Extract the [X, Y] coordinate from the center of the cell holding the provided text.  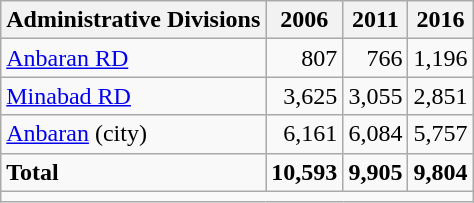
Anbaran (city) [134, 134]
Anbaran RD [134, 58]
Total [134, 172]
6,084 [376, 134]
9,804 [440, 172]
807 [304, 58]
2016 [440, 20]
10,593 [304, 172]
9,905 [376, 172]
Minabad RD [134, 96]
6,161 [304, 134]
3,625 [304, 96]
1,196 [440, 58]
3,055 [376, 96]
2,851 [440, 96]
Administrative Divisions [134, 20]
2006 [304, 20]
766 [376, 58]
5,757 [440, 134]
2011 [376, 20]
